For the text-containing cell, return its midpoint in (x, y) coordinate format. 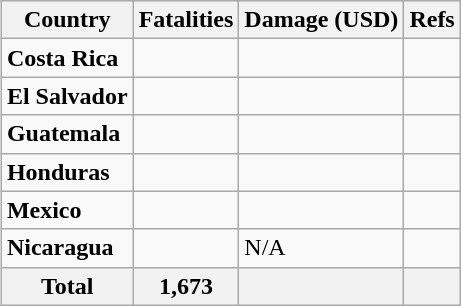
Refs (432, 20)
Guatemala (67, 134)
1,673 (186, 286)
Country (67, 20)
El Salvador (67, 96)
Mexico (67, 210)
Costa Rica (67, 58)
Nicaragua (67, 248)
Honduras (67, 172)
Damage (USD) (322, 20)
Fatalities (186, 20)
Total (67, 286)
N/A (322, 248)
